Locate the cell with the specified text and output its [X, Y] center coordinate. 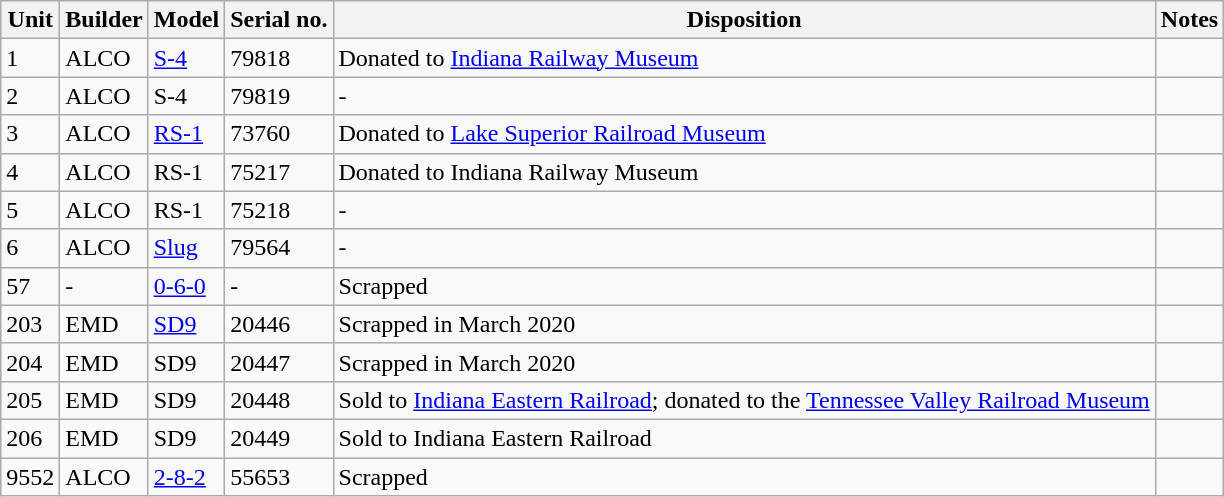
0-6-0 [186, 286]
75217 [279, 172]
79819 [279, 96]
20447 [279, 362]
79564 [279, 248]
Disposition [744, 20]
20446 [279, 324]
Model [186, 20]
79818 [279, 58]
2-8-2 [186, 477]
Serial no. [279, 20]
9552 [30, 477]
57 [30, 286]
Donated to Lake Superior Railroad Museum [744, 134]
Sold to Indiana Eastern Railroad [744, 438]
6 [30, 248]
Unit [30, 20]
Notes [1189, 20]
2 [30, 96]
206 [30, 438]
205 [30, 400]
20449 [279, 438]
Slug [186, 248]
5 [30, 210]
75218 [279, 210]
Builder [104, 20]
4 [30, 172]
1 [30, 58]
3 [30, 134]
203 [30, 324]
55653 [279, 477]
20448 [279, 400]
204 [30, 362]
Sold to Indiana Eastern Railroad; donated to the Tennessee Valley Railroad Museum [744, 400]
73760 [279, 134]
